Detect which cell encompasses the target text, then output its [X, Y] center coordinate. 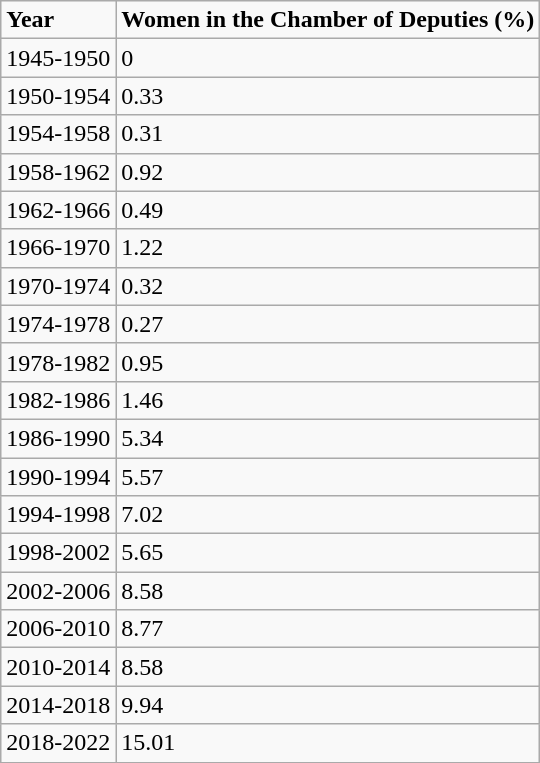
9.94 [328, 705]
2006-2010 [58, 629]
7.02 [328, 515]
1970-1974 [58, 286]
5.34 [328, 438]
1945-1950 [58, 58]
15.01 [328, 743]
1954-1958 [58, 134]
5.65 [328, 553]
2010-2014 [58, 667]
1986-1990 [58, 438]
0.49 [328, 210]
1998-2002 [58, 553]
1958-1962 [58, 172]
8.77 [328, 629]
1978-1982 [58, 362]
Year [58, 20]
0.95 [328, 362]
5.57 [328, 477]
1974-1978 [58, 324]
0.27 [328, 324]
0.33 [328, 96]
1962-1966 [58, 210]
1982-1986 [58, 400]
1.22 [328, 248]
0.31 [328, 134]
2002-2006 [58, 591]
1990-1994 [58, 477]
1.46 [328, 400]
0 [328, 58]
2014-2018 [58, 705]
0.32 [328, 286]
1966-1970 [58, 248]
1950-1954 [58, 96]
Women in the Chamber of Deputies (%) [328, 20]
0.92 [328, 172]
2018-2022 [58, 743]
1994-1998 [58, 515]
